Provide the (x, y) coordinate of the cell's center where the given text is located.  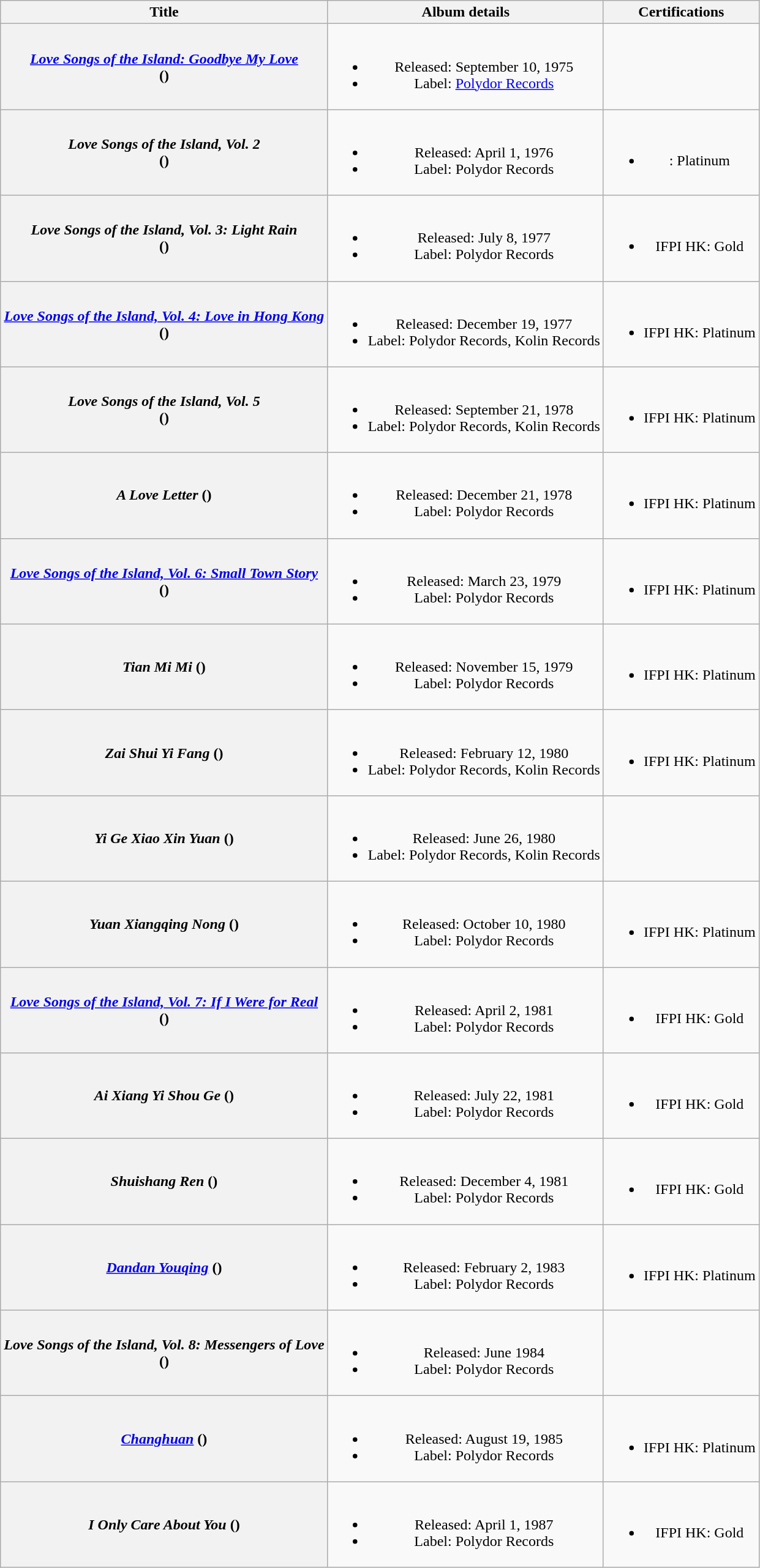
Released: February 12, 1980Label: Polydor Records, Kolin Records (465, 752)
Love Songs of the Island: Goodbye My Love() (164, 67)
Love Songs of the Island, Vol. 4: Love in Hong Kong() (164, 324)
Yi Ge Xiao Xin Yuan () (164, 838)
Released: March 23, 1979Label: Polydor Records (465, 581)
Dandan Youqing () (164, 1267)
Love Songs of the Island, Vol. 3: Light Rain() (164, 238)
Released: September 21, 1978Label: Polydor Records, Kolin Records (465, 410)
Released: June 1984Label: Polydor Records (465, 1353)
I Only Care About You () (164, 1525)
Released: December 21, 1978Label: Polydor Records (465, 495)
Changhuan () (164, 1439)
A Love Letter () (164, 495)
Released: October 10, 1980Label: Polydor Records (465, 924)
Zai Shui Yi Fang () (164, 752)
Released: September 10, 1975Label: Polydor Records (465, 67)
: Platinum (681, 152)
Released: April 1, 1976Label: Polydor Records (465, 152)
Ai Xiang Yi Shou Ge () (164, 1096)
Love Songs of the Island, Vol. 5() (164, 410)
Title (164, 12)
Released: July 22, 1981Label: Polydor Records (465, 1096)
Released: November 15, 1979Label: Polydor Records (465, 667)
Released: April 1, 1987Label: Polydor Records (465, 1525)
Released: February 2, 1983Label: Polydor Records (465, 1267)
Album details (465, 12)
Tian Mi Mi () (164, 667)
Shuishang Ren () (164, 1182)
Love Songs of the Island, Vol. 6: Small Town Story() (164, 581)
Love Songs of the Island, Vol. 7: If I Were for Real() (164, 1010)
Love Songs of the Island, Vol. 2() (164, 152)
Released: June 26, 1980Label: Polydor Records, Kolin Records (465, 838)
Yuan Xiangqing Nong () (164, 924)
Released: December 19, 1977Label: Polydor Records, Kolin Records (465, 324)
Released: December 4, 1981Label: Polydor Records (465, 1182)
Certifications (681, 12)
Released: July 8, 1977Label: Polydor Records (465, 238)
Released: April 2, 1981Label: Polydor Records (465, 1010)
Love Songs of the Island, Vol. 8: Messengers of Love() (164, 1353)
Released: August 19, 1985Label: Polydor Records (465, 1439)
